For the text-containing cell, return its midpoint in [X, Y] coordinate format. 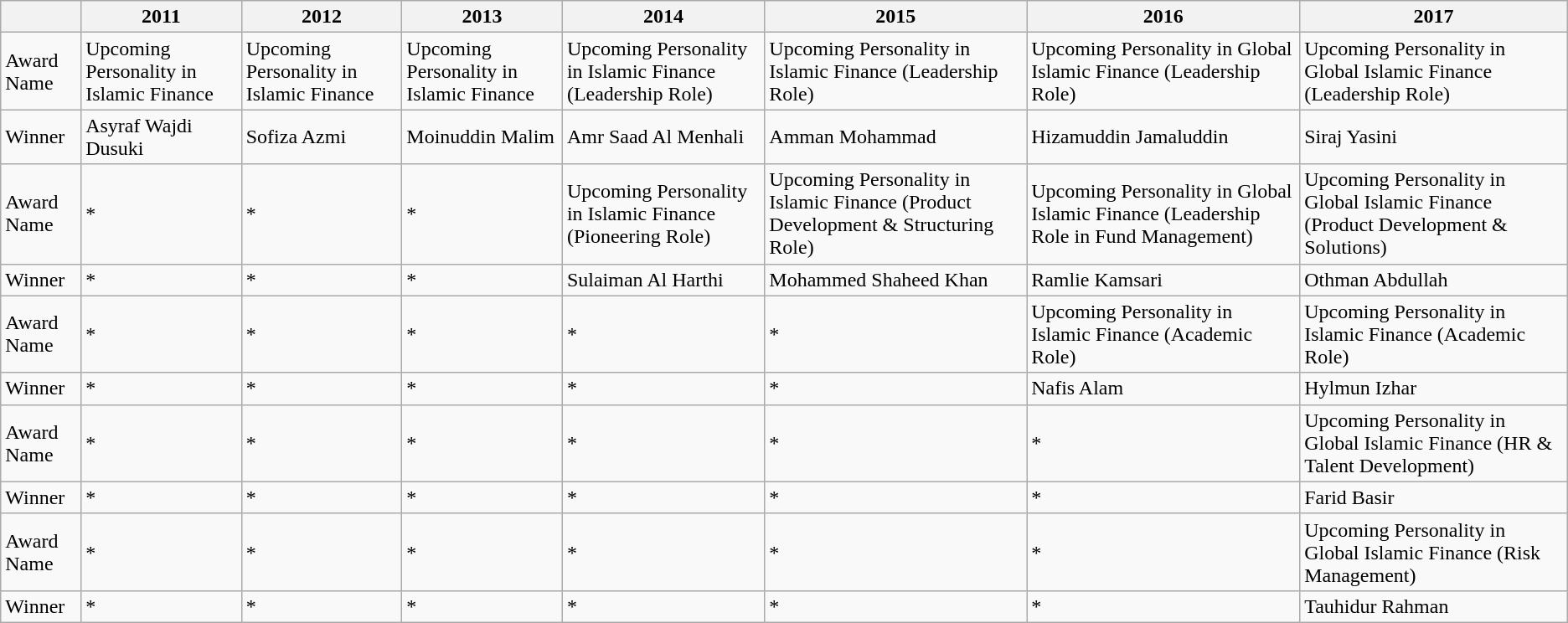
2014 [663, 17]
Amr Saad Al Menhali [663, 137]
Asyraf Wajdi Dusuki [162, 137]
Upcoming Personality in Islamic Finance (Product Development & Structuring Role) [896, 214]
Siraj Yasini [1434, 137]
2011 [162, 17]
2012 [322, 17]
Sulaiman Al Harthi [663, 280]
Upcoming Personality in Global Islamic Finance (HR & Talent Development) [1434, 443]
2013 [482, 17]
Upcoming Personality in Islamic Finance (Pioneering Role) [663, 214]
Othman Abdullah [1434, 280]
Moinuddin Malim [482, 137]
2015 [896, 17]
Ramlie Kamsari [1163, 280]
2016 [1163, 17]
Hizamuddin Jamaluddin [1163, 137]
Upcoming Personality in Global Islamic Finance (Product Development & Solutions) [1434, 214]
Farid Basir [1434, 497]
2017 [1434, 17]
Hylmun Izhar [1434, 389]
Amman Mohammad [896, 137]
Upcoming Personality in Global Islamic Finance (Leadership Role in Fund Management) [1163, 214]
Tauhidur Rahman [1434, 606]
Mohammed Shaheed Khan [896, 280]
Nafis Alam [1163, 389]
Sofiza Azmi [322, 137]
Upcoming Personality in Global Islamic Finance (Risk Management) [1434, 552]
